Determine the (x, y) coordinate at the center of the cell enclosing the given text.  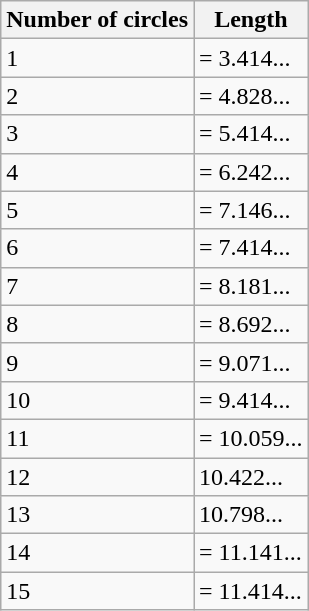
1 (98, 58)
= 7.414... (252, 248)
= 9.414... (252, 400)
10.422... (252, 477)
7 (98, 286)
9 (98, 362)
= 11.414... (252, 591)
= 3.414... (252, 58)
14 (98, 553)
= 6.242... (252, 172)
12 (98, 477)
= 10.059... (252, 438)
13 (98, 515)
5 (98, 210)
Length (252, 20)
Number of circles (98, 20)
= 11.141... (252, 553)
11 (98, 438)
4 (98, 172)
8 (98, 324)
10.798... (252, 515)
= 8.692... (252, 324)
2 (98, 96)
= 9.071... (252, 362)
= 5.414... (252, 134)
= 7.146... (252, 210)
= 8.181... (252, 286)
10 (98, 400)
15 (98, 591)
= 4.828... (252, 96)
3 (98, 134)
6 (98, 248)
